For the text-containing cell, return its midpoint in (X, Y) coordinate format. 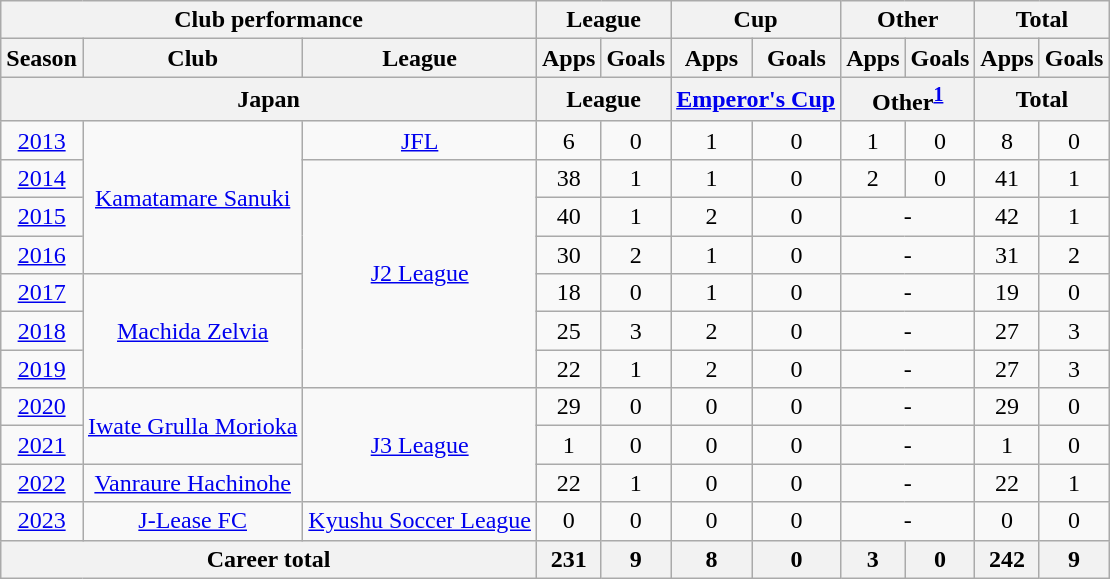
2014 (42, 178)
JFL (420, 140)
Japan (269, 100)
2022 (42, 483)
30 (568, 255)
2016 (42, 255)
25 (568, 331)
31 (1007, 255)
Other1 (908, 100)
Iwate Grulla Morioka (192, 426)
Club performance (269, 20)
Emperor's Cup (756, 100)
2023 (42, 521)
242 (1007, 559)
Kamatamare Sanuki (192, 197)
Club (192, 58)
2015 (42, 217)
J3 League (420, 445)
38 (568, 178)
J2 League (420, 273)
Kyushu Soccer League (420, 521)
Cup (756, 20)
2020 (42, 407)
2019 (42, 369)
42 (1007, 217)
2013 (42, 140)
6 (568, 140)
Vanraure Hachinohe (192, 483)
Other (908, 20)
J-Lease FC (192, 521)
Machida Zelvia (192, 331)
Season (42, 58)
2021 (42, 445)
Career total (269, 559)
2017 (42, 293)
18 (568, 293)
2018 (42, 331)
40 (568, 217)
19 (1007, 293)
41 (1007, 178)
231 (568, 559)
